Identify which cell holds the provided text, then report its [X, Y] central coordinate. 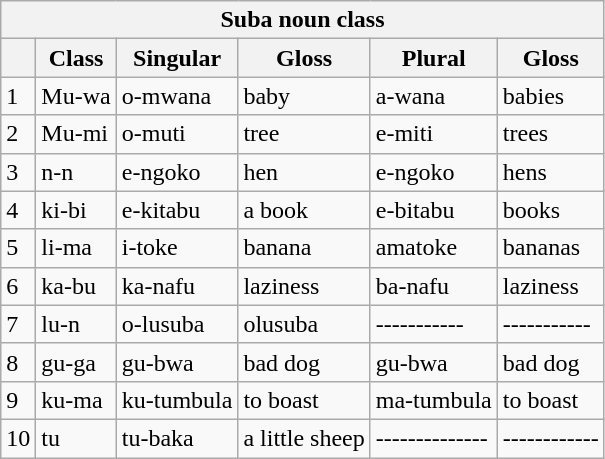
3 [18, 172]
a little sheep [304, 438]
amatoke [434, 248]
1 [18, 96]
Plural [434, 58]
a book [304, 210]
gu-ga [76, 362]
books [550, 210]
ku-ma [76, 400]
banana [304, 248]
Class [76, 58]
babies [550, 96]
o-lusuba [177, 324]
li-ma [76, 248]
Mu-mi [76, 134]
9 [18, 400]
tu-baka [177, 438]
e-miti [434, 134]
10 [18, 438]
hen [304, 172]
ku-tumbula [177, 400]
Singular [177, 58]
ka-bu [76, 286]
e-kitabu [177, 210]
tree [304, 134]
ma-tumbula [434, 400]
bananas [550, 248]
n-n [76, 172]
6 [18, 286]
o-mwana [177, 96]
8 [18, 362]
-------------- [434, 438]
o-muti [177, 134]
7 [18, 324]
Mu-wa [76, 96]
2 [18, 134]
ka-nafu [177, 286]
lu-n [76, 324]
Suba noun class [303, 20]
olusuba [304, 324]
ba-nafu [434, 286]
5 [18, 248]
trees [550, 134]
a-wana [434, 96]
e-bitabu [434, 210]
hens [550, 172]
ki-bi [76, 210]
------------ [550, 438]
4 [18, 210]
tu [76, 438]
baby [304, 96]
i-toke [177, 248]
